Pinpoint the cell where the given text exists, returning its (X, Y) midpoint coordinate. 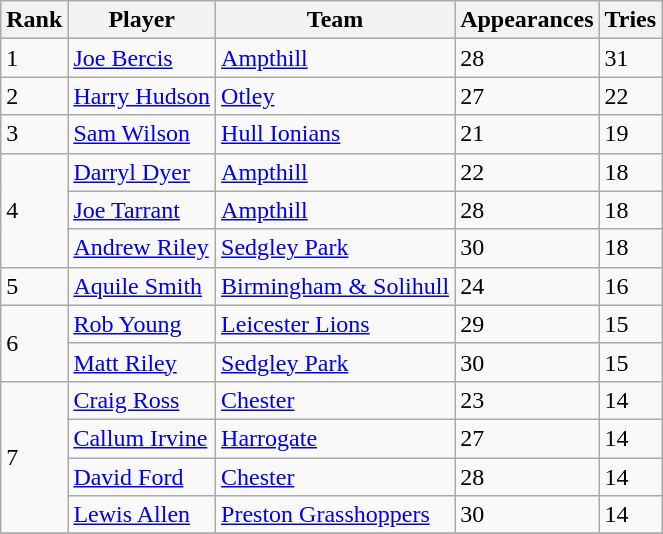
2 (34, 96)
David Ford (142, 477)
23 (527, 400)
3 (34, 134)
Leicester Lions (336, 324)
Rob Young (142, 324)
Player (142, 20)
29 (527, 324)
Harrogate (336, 438)
Joe Tarrant (142, 210)
1 (34, 58)
4 (34, 210)
Harry Hudson (142, 96)
Craig Ross (142, 400)
6 (34, 343)
31 (630, 58)
19 (630, 134)
Team (336, 20)
Appearances (527, 20)
Hull Ionians (336, 134)
Rank (34, 20)
5 (34, 286)
Sam Wilson (142, 134)
Matt Riley (142, 362)
Aquile Smith (142, 286)
Tries (630, 20)
Joe Bercis (142, 58)
16 (630, 286)
21 (527, 134)
7 (34, 457)
Preston Grasshoppers (336, 515)
24 (527, 286)
Otley (336, 96)
Callum Irvine (142, 438)
Lewis Allen (142, 515)
Birmingham & Solihull (336, 286)
Andrew Riley (142, 248)
Darryl Dyer (142, 172)
